Search for the cell housing the specified text and yield its (x, y) center coordinate. 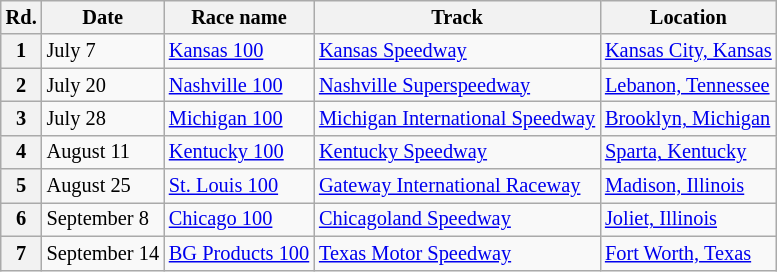
Madison, Illinois (688, 186)
Chicagoland Speedway (457, 219)
7 (22, 253)
3 (22, 118)
July 20 (103, 85)
September 8 (103, 219)
2 (22, 85)
Location (688, 17)
August 11 (103, 152)
July 7 (103, 51)
Sparta, Kentucky (688, 152)
Kentucky Speedway (457, 152)
Fort Worth, Texas (688, 253)
Race name (239, 17)
Michigan 100 (239, 118)
Texas Motor Speedway (457, 253)
Kentucky 100 (239, 152)
August 25 (103, 186)
St. Louis 100 (239, 186)
BG Products 100 (239, 253)
Kansas City, Kansas (688, 51)
July 28 (103, 118)
Michigan International Speedway (457, 118)
5 (22, 186)
Nashville 100 (239, 85)
Kansas 100 (239, 51)
Gateway International Raceway (457, 186)
September 14 (103, 253)
4 (22, 152)
Lebanon, Tennessee (688, 85)
Track (457, 17)
Nashville Superspeedway (457, 85)
Chicago 100 (239, 219)
Rd. (22, 17)
Kansas Speedway (457, 51)
Joliet, Illinois (688, 219)
1 (22, 51)
Brooklyn, Michigan (688, 118)
Date (103, 17)
6 (22, 219)
